Identify which cell holds the provided text, then report its (X, Y) central coordinate. 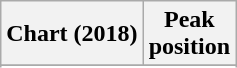
Chart (2018) (72, 34)
Peakposition (189, 34)
